Scan for the cell matching the given text and deliver its (X, Y) coordinate at center. 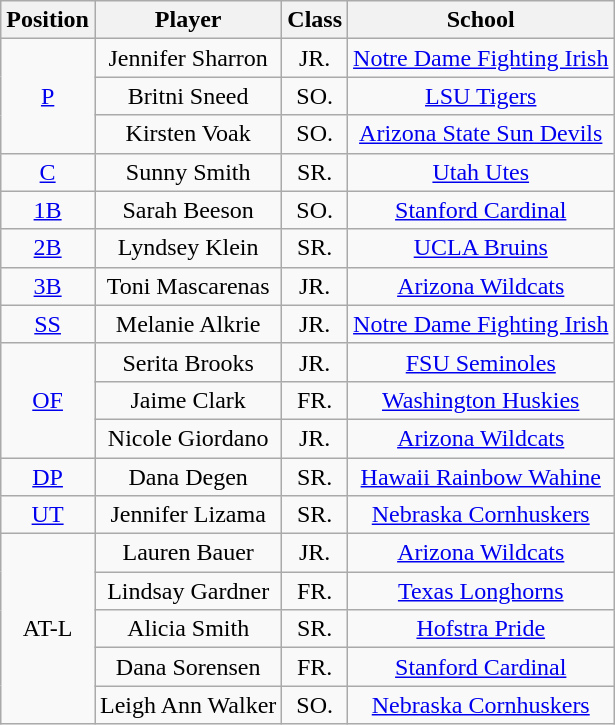
Lyndsey Klein (188, 248)
Lindsay Gardner (188, 591)
UT (48, 515)
Serita Brooks (188, 362)
Utah Utes (481, 172)
Leigh Ann Walker (188, 705)
2B (48, 248)
Dana Degen (188, 477)
Jennifer Lizama (188, 515)
LSU Tigers (481, 96)
Lauren Bauer (188, 553)
School (481, 20)
Hofstra Pride (481, 629)
P (48, 96)
Nicole Giordano (188, 438)
Alicia Smith (188, 629)
Arizona State Sun Devils (481, 134)
Toni Mascarenas (188, 286)
Kirsten Voak (188, 134)
Dana Sorensen (188, 667)
Texas Longhorns (481, 591)
Sarah Beeson (188, 210)
1B (48, 210)
Washington Huskies (481, 400)
3B (48, 286)
DP (48, 477)
Hawaii Rainbow Wahine (481, 477)
Britni Sneed (188, 96)
Sunny Smith (188, 172)
Jennifer Sharron (188, 58)
Jaime Clark (188, 400)
FSU Seminoles (481, 362)
OF (48, 400)
SS (48, 324)
C (48, 172)
UCLA Bruins (481, 248)
Melanie Alkrie (188, 324)
Class (315, 20)
Player (188, 20)
AT-L (48, 629)
Position (48, 20)
